For the text-containing cell, return its midpoint in [X, Y] coordinate format. 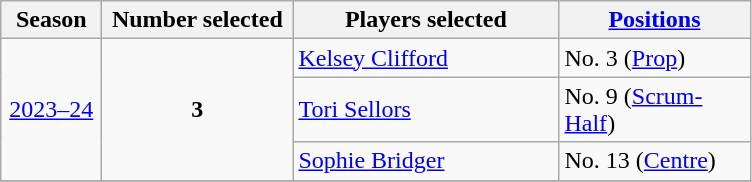
2023–24 [52, 110]
Tori Sellors [426, 110]
3 [198, 110]
No. 9 (Scrum-Half) [654, 110]
Sophie Bridger [426, 161]
Number selected [198, 20]
Players selected [426, 20]
Kelsey Clifford [426, 58]
Season [52, 20]
No. 13 (Centre) [654, 161]
No. 3 (Prop) [654, 58]
Positions [654, 20]
